Return [X, Y] of the center of cell containing provided text 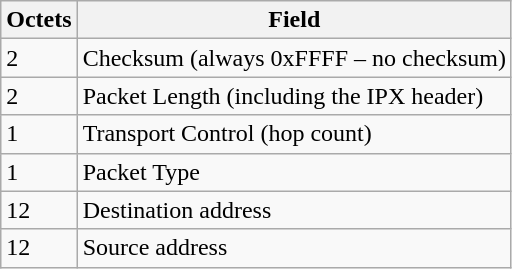
Packet Length (including the IPX header) [294, 96]
Source address [294, 248]
Checksum (always 0xFFFF – no checksum) [294, 58]
Field [294, 20]
Octets [39, 20]
Destination address [294, 210]
Packet Type [294, 172]
Transport Control (hop count) [294, 134]
